For the text-containing cell, return its midpoint in (X, Y) coordinate format. 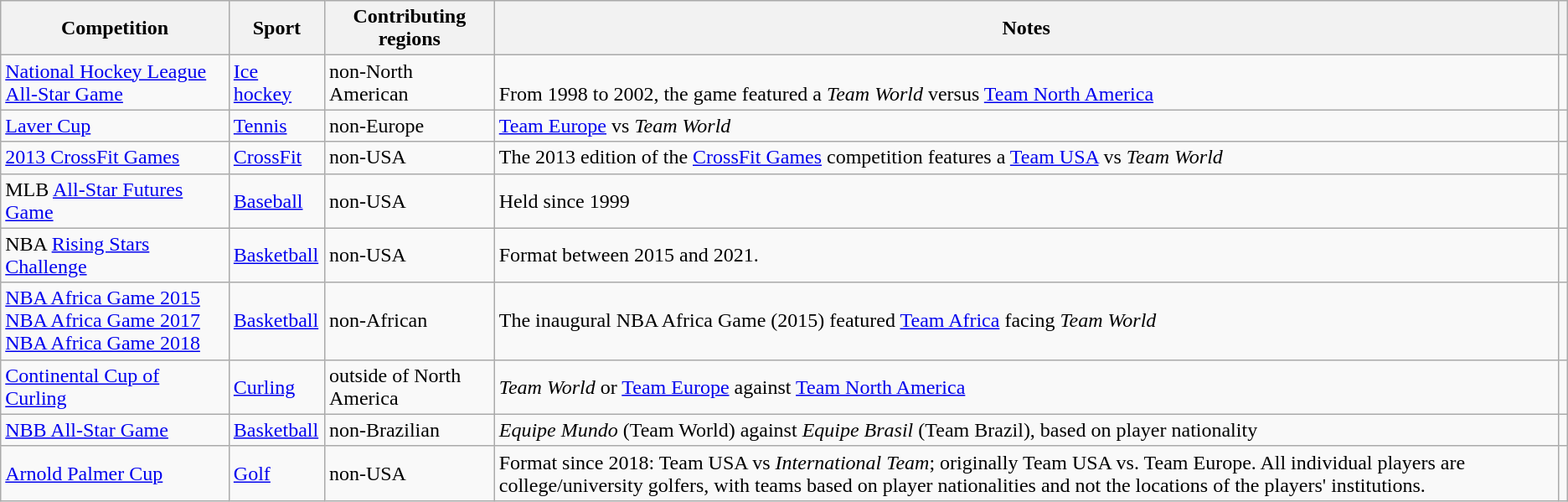
NBB All-Star Game (116, 430)
Sport (276, 28)
NBA Rising Stars Challenge (116, 255)
non-Europe (409, 126)
The inaugural NBA Africa Game (2015) featured Team Africa facing Team World (1026, 321)
non-African (409, 321)
Format between 2015 and 2021. (1026, 255)
Contributing regions (409, 28)
Equipe Mundo (Team World) against Equipe Brasil (Team Brazil), based on player nationality (1026, 430)
2013 CrossFit Games (116, 158)
National Hockey League All-Star Game (116, 82)
Baseball (276, 201)
non-North American (409, 82)
From 1998 to 2002, the game featured a Team World versus Team North America (1026, 82)
Ice hockey (276, 82)
non-Brazilian (409, 430)
Laver Cup (116, 126)
Notes (1026, 28)
MLB All-Star Futures Game (116, 201)
NBA Africa Game 2015 NBA Africa Game 2017 NBA Africa Game 2018 (116, 321)
The 2013 edition of the CrossFit Games competition features a Team USA vs Team World (1026, 158)
outside of North America (409, 387)
Arnold Palmer Cup (116, 473)
Held since 1999 (1026, 201)
Tennis (276, 126)
Golf (276, 473)
Team Europe vs Team World (1026, 126)
Team World or Team Europe against Team North America (1026, 387)
Continental Cup of Curling (116, 387)
Curling (276, 387)
Competition (116, 28)
CrossFit (276, 158)
